Locate the cell with the specified text and output its (X, Y) center coordinate. 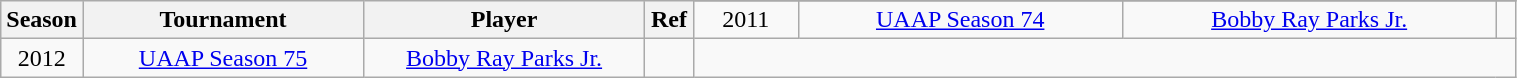
2011 (746, 20)
Player (504, 20)
2012 (42, 58)
UAAP Season 75 (222, 58)
Tournament (222, 20)
Season (42, 20)
Ref (670, 20)
UAAP Season 74 (960, 20)
